From the cell containing the given text, extract its center point as [X, Y] coordinate. 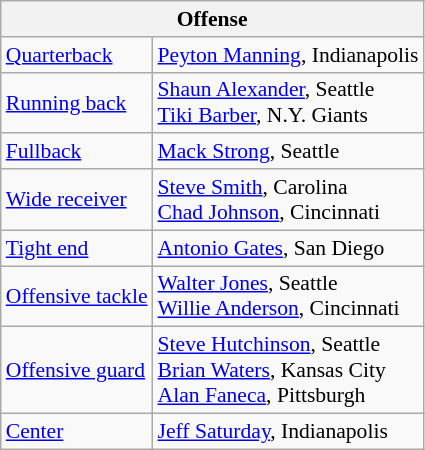
Steve Hutchinson, SeattleBrian Waters, Kansas CityAlan Faneca, Pittsburgh [288, 370]
Center [77, 432]
Wide receiver [77, 200]
Walter Jones, SeattleWillie Anderson, Cincinnati [288, 296]
Peyton Manning, Indianapolis [288, 55]
Running back [77, 102]
Offense [212, 19]
Offensive guard [77, 370]
Offensive tackle [77, 296]
Mack Strong, Seattle [288, 152]
Fullback [77, 152]
Quarterback [77, 55]
Shaun Alexander, SeattleTiki Barber, N.Y. Giants [288, 102]
Antonio Gates, San Diego [288, 248]
Tight end [77, 248]
Steve Smith, CarolinaChad Johnson, Cincinnati [288, 200]
Jeff Saturday, Indianapolis [288, 432]
